Identify which cell holds the provided text, then report its (X, Y) central coordinate. 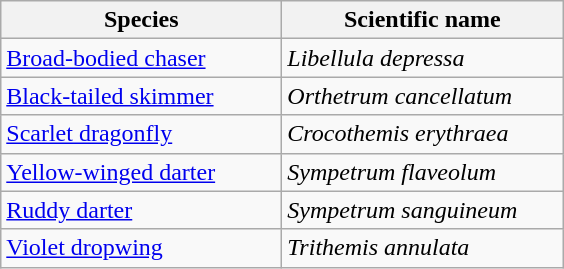
Ruddy darter (142, 210)
Broad-bodied chaser (142, 58)
Sympetrum flaveolum (422, 172)
Scientific name (422, 20)
Yellow-winged darter (142, 172)
Sympetrum sanguineum (422, 210)
Species (142, 20)
Trithemis annulata (422, 248)
Scarlet dragonfly (142, 134)
Orthetrum cancellatum (422, 96)
Black-tailed skimmer (142, 96)
Violet dropwing (142, 248)
Crocothemis erythraea (422, 134)
Libellula depressa (422, 58)
